Return the (x, y) coordinate for the center point of the cell that contains the specified text.  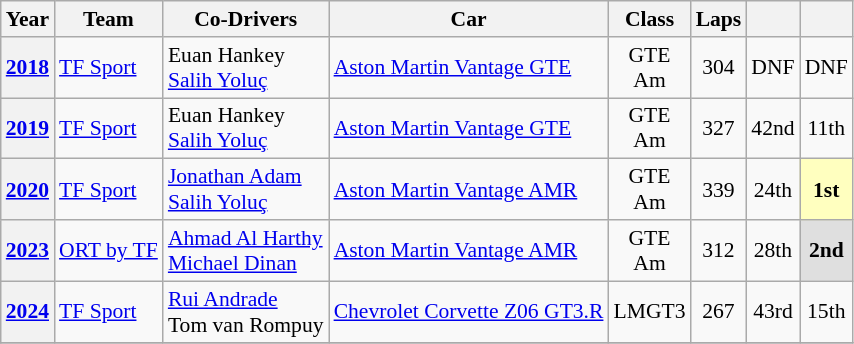
267 (719, 312)
42nd (772, 128)
Car (469, 19)
2nd (826, 250)
24th (772, 190)
15th (826, 312)
Co-Drivers (246, 19)
LMGT3 (649, 312)
304 (719, 68)
2018 (28, 68)
327 (719, 128)
Year (28, 19)
ORT by TF (108, 250)
Team (108, 19)
11th (826, 128)
2019 (28, 128)
2024 (28, 312)
Jonathan Adam Salih Yoluç (246, 190)
312 (719, 250)
339 (719, 190)
Rui Andrade Tom van Rompuy (246, 312)
Chevrolet Corvette Z06 GT3.R (469, 312)
2023 (28, 250)
1st (826, 190)
28th (772, 250)
43rd (772, 312)
Laps (719, 19)
2020 (28, 190)
Ahmad Al Harthy Michael Dinan (246, 250)
Class (649, 19)
